Find where the given text appears and provide that cell's center as [x, y] coordinate. 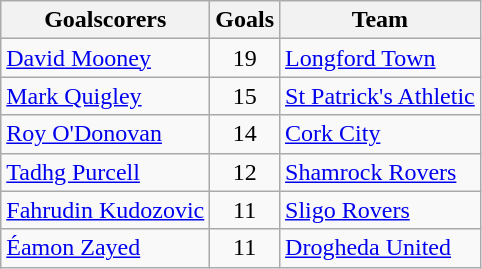
Drogheda United [380, 248]
19 [245, 58]
David Mooney [106, 58]
Cork City [380, 134]
14 [245, 134]
Goals [245, 20]
Shamrock Rovers [380, 172]
Roy O'Donovan [106, 134]
Mark Quigley [106, 96]
Sligo Rovers [380, 210]
St Patrick's Athletic [380, 96]
Goalscorers [106, 20]
Longford Town [380, 58]
Éamon Zayed [106, 248]
Fahrudin Kudozovic [106, 210]
Tadhg Purcell [106, 172]
12 [245, 172]
15 [245, 96]
Team [380, 20]
